Locate the cell with the specified text and output its (X, Y) center coordinate. 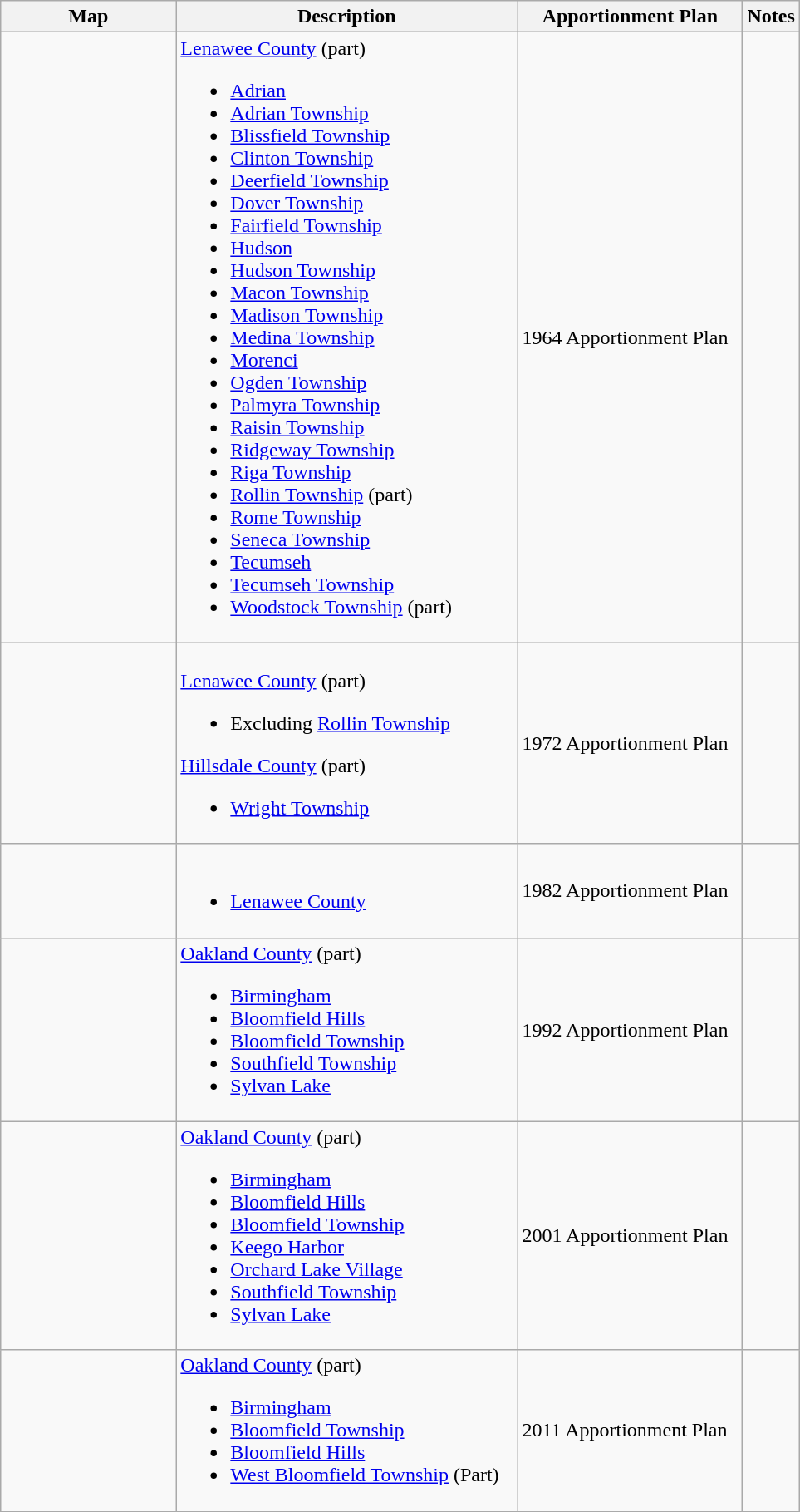
Notes (771, 17)
Map (88, 17)
1992 Apportionment Plan (630, 1029)
1972 Apportionment Plan (630, 743)
Apportionment Plan (630, 17)
2001 Apportionment Plan (630, 1235)
Lenawee County (part)Excluding Rollin TownshipHillsdale County (part)Wright Township (347, 743)
1982 Apportionment Plan (630, 891)
Description (347, 17)
Oakland County (part)BirminghamBloomfield HillsBloomfield TownshipSouthfield TownshipSylvan Lake (347, 1029)
Lenawee County (347, 891)
Oakland County (part)BirminghamBloomfield HillsBloomfield TownshipKeego HarborOrchard Lake VillageSouthfield TownshipSylvan Lake (347, 1235)
Oakland County (part)BirminghamBloomfield TownshipBloomfield HillsWest Bloomfield Township (Part) (347, 1431)
1964 Apportionment Plan (630, 337)
2011 Apportionment Plan (630, 1431)
